Provide the (x, y) coordinate of the cell's center where the given text is located.  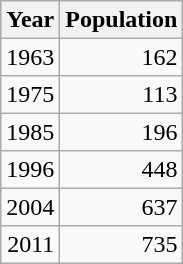
735 (122, 244)
162 (122, 56)
1975 (30, 94)
2011 (30, 244)
448 (122, 170)
Population (122, 20)
2004 (30, 206)
1985 (30, 132)
113 (122, 94)
1963 (30, 56)
1996 (30, 170)
196 (122, 132)
Year (30, 20)
637 (122, 206)
